Extract the [X, Y] coordinate from the center of the cell holding the provided text.  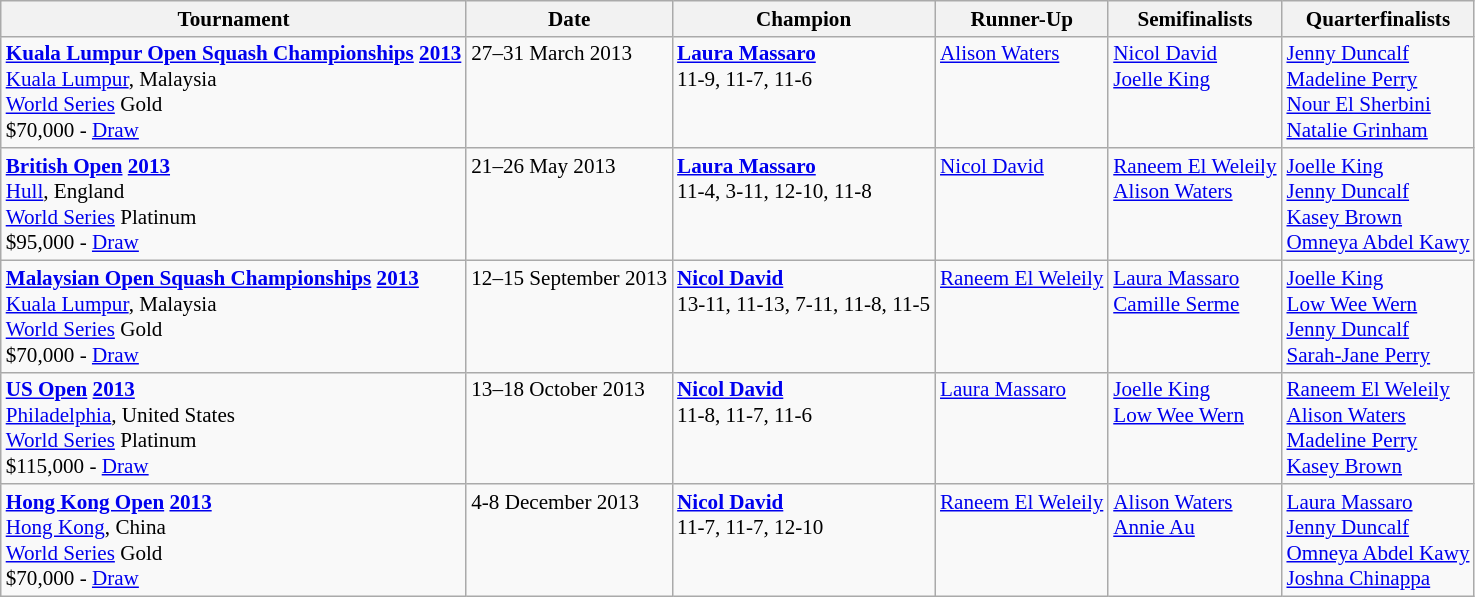
Nicol David11-8, 11-7, 11-6 [804, 428]
Joelle King Jenny Duncalf Kasey Brown Omneya Abdel Kawy [1378, 204]
Laura Massaro Jenny Duncalf Omneya Abdel Kawy Joshna Chinappa [1378, 540]
12–15 September 2013 [569, 316]
Raneem El Weleily Alison Waters Madeline Perry Kasey Brown [1378, 428]
Nicol David13-11, 11-13, 7-11, 11-8, 11-5 [804, 316]
21–26 May 2013 [569, 204]
Nicol David [1022, 204]
Hong Kong Open 2013 Hong Kong, ChinaWorld Series Gold$70,000 - Draw [234, 540]
Joelle King Low Wee Wern [1194, 428]
Semifinalists [1194, 18]
Date [569, 18]
Laura Massaro Camille Serme [1194, 316]
Alison Waters Annie Au [1194, 540]
Malaysian Open Squash Championships 2013 Kuala Lumpur, MalaysiaWorld Series Gold$70,000 - Draw [234, 316]
Quarterfinalists [1378, 18]
Jenny Duncalf Madeline Perry Nour El Sherbini Natalie Grinham [1378, 92]
Nicol David Joelle King [1194, 92]
Laura Massaro [1022, 428]
4-8 December 2013 [569, 540]
Joelle King Low Wee Wern Jenny Duncalf Sarah-Jane Perry [1378, 316]
Nicol David11-7, 11-7, 12-10 [804, 540]
Tournament [234, 18]
Alison Waters [1022, 92]
Kuala Lumpur Open Squash Championships 2013 Kuala Lumpur, MalaysiaWorld Series Gold$70,000 - Draw [234, 92]
Raneem El Weleily Alison Waters [1194, 204]
Champion [804, 18]
Laura Massaro11-4, 3-11, 12-10, 11-8 [804, 204]
Runner-Up [1022, 18]
British Open 2013 Hull, EnglandWorld Series Platinum$95,000 - Draw [234, 204]
27–31 March 2013 [569, 92]
Laura Massaro11-9, 11-7, 11-6 [804, 92]
US Open 2013 Philadelphia, United StatesWorld Series Platinum$115,000 - Draw [234, 428]
13–18 October 2013 [569, 428]
